Return the (X, Y) coordinate for the center point of the cell that contains the specified text.  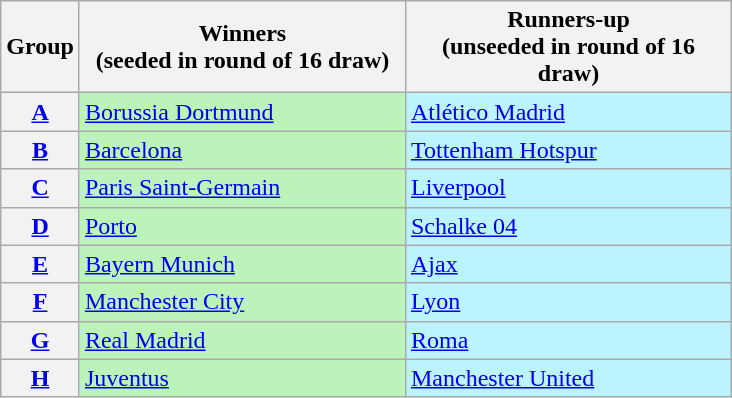
Manchester United (568, 378)
E (40, 264)
G (40, 340)
Porto (242, 226)
A (40, 112)
C (40, 188)
Bayern Munich (242, 264)
Schalke 04 (568, 226)
Manchester City (242, 302)
Barcelona (242, 150)
F (40, 302)
H (40, 378)
Tottenham Hotspur (568, 150)
Lyon (568, 302)
Runners-up(unseeded in round of 16 draw) (568, 47)
Paris Saint-Germain (242, 188)
Roma (568, 340)
D (40, 226)
Borussia Dortmund (242, 112)
Ajax (568, 264)
Group (40, 47)
Juventus (242, 378)
Winners(seeded in round of 16 draw) (242, 47)
Atlético Madrid (568, 112)
Real Madrid (242, 340)
Liverpool (568, 188)
B (40, 150)
